Extract the [x, y] coordinate from the center of the cell holding the provided text.  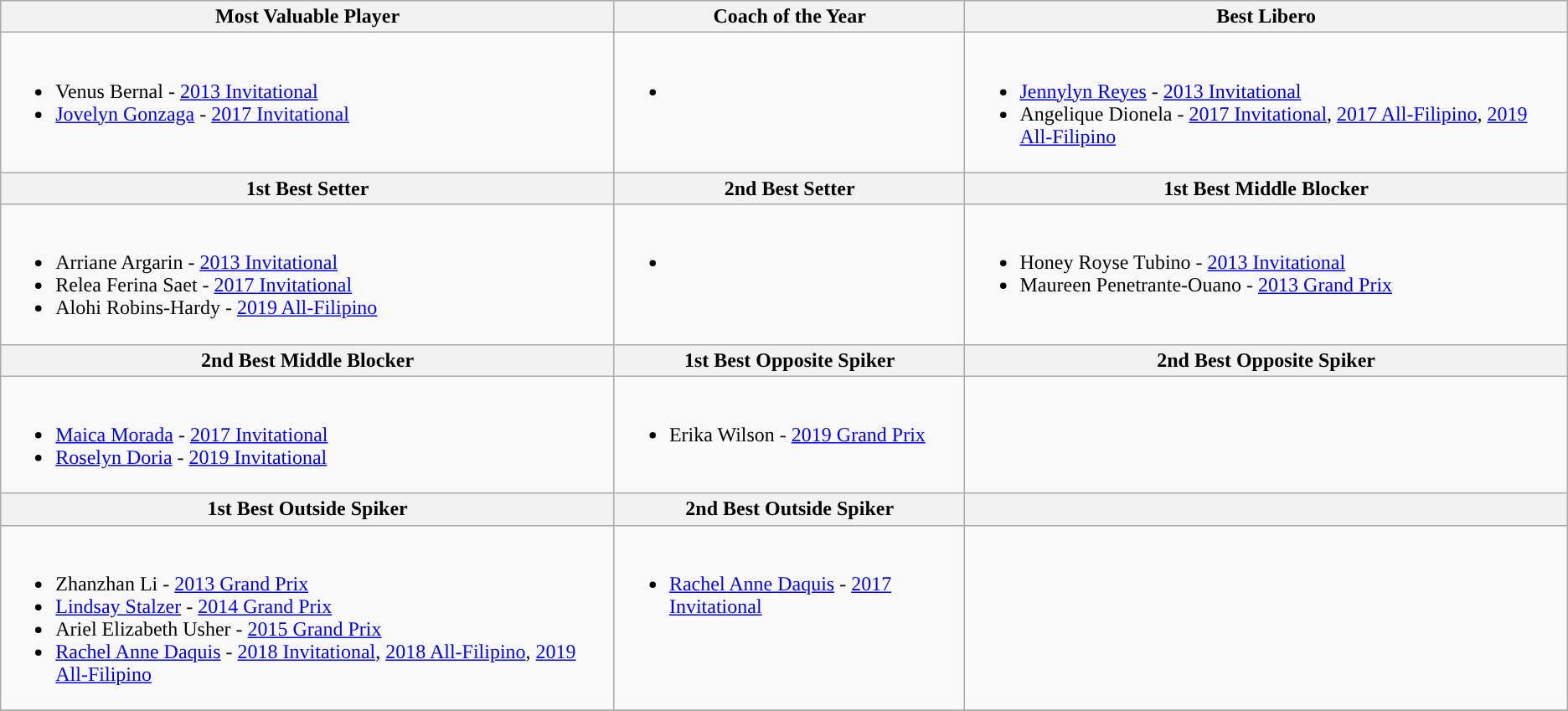
Erika Wilson - 2019 Grand Prix [789, 435]
2nd Best Setter [789, 188]
Rachel Anne Daquis - 2017 Invitational [789, 618]
2nd Best Opposite Spiker [1266, 360]
2nd Best Middle Blocker [308, 360]
1st Best Outside Spiker [308, 509]
Jennylyn Reyes - 2013 Invitational Angelique Dionela - 2017 Invitational, 2017 All-Filipino, 2019 All-Filipino [1266, 102]
Coach of the Year [789, 17]
Arriane Argarin - 2013 Invitational Relea Ferina Saet - 2017 Invitational Alohi Robins-Hardy - 2019 All-Filipino [308, 275]
2nd Best Outside Spiker [789, 509]
1st Best Setter [308, 188]
Most Valuable Player [308, 17]
1st Best Middle Blocker [1266, 188]
Venus Bernal - 2013 Invitational Jovelyn Gonzaga - 2017 Invitational [308, 102]
Best Libero [1266, 17]
Honey Royse Tubino - 2013 Invitational Maureen Penetrante-Ouano - 2013 Grand Prix [1266, 275]
Maica Morada - 2017 Invitational Roselyn Doria - 2019 Invitational [308, 435]
1st Best Opposite Spiker [789, 360]
